Identify which cell holds the provided text, then report its (x, y) central coordinate. 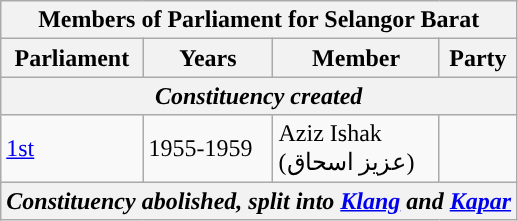
Members of Parliament for Selangor Barat (259, 20)
Constituency abolished, split into Klang and Kapar (259, 201)
Party (478, 58)
Constituency created (259, 96)
1955-1959 (208, 148)
Member (356, 58)
Parliament (72, 58)
1st (72, 148)
Aziz Ishak (عزيز اسحاق) (356, 148)
Years (208, 58)
